Locate the cell with the specified text and output its (X, Y) center coordinate. 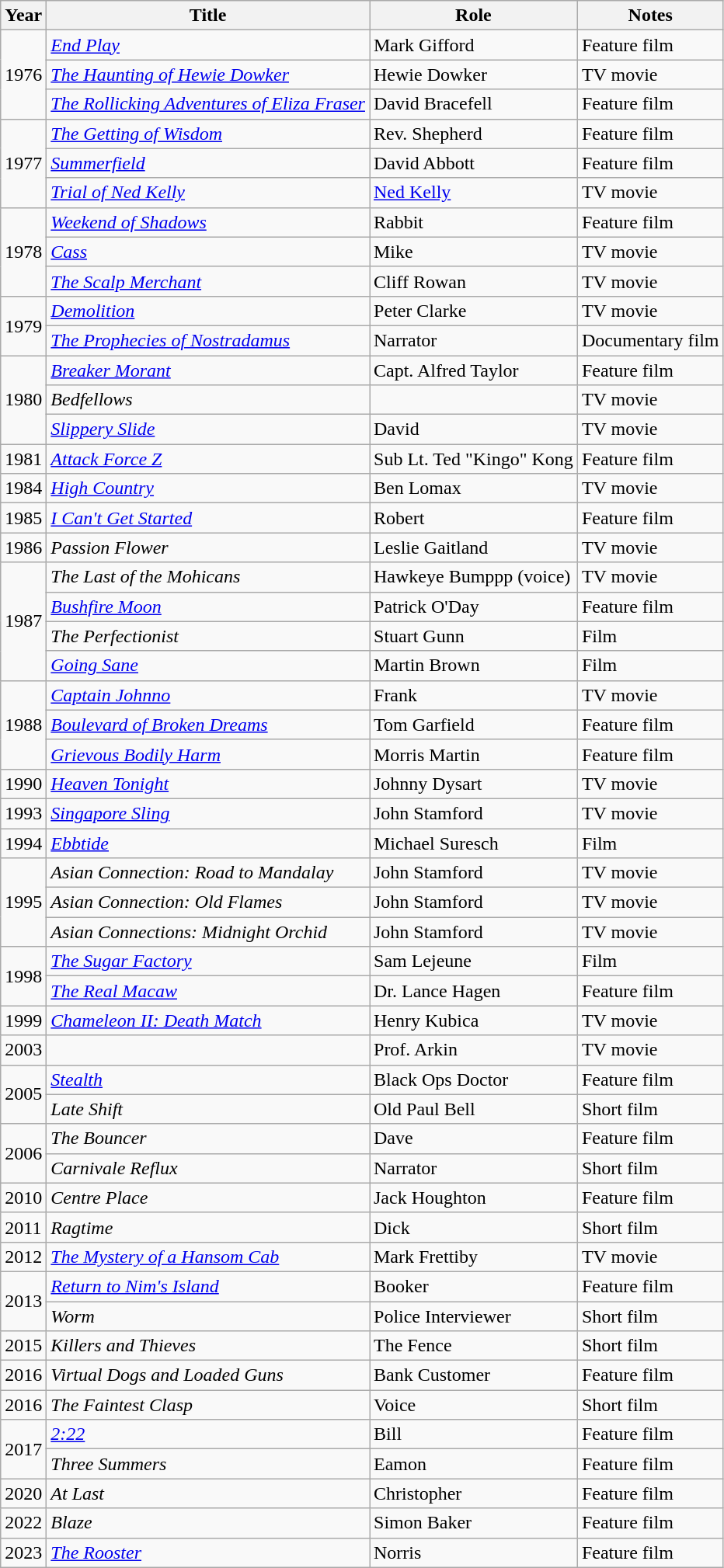
Attack Force Z (208, 459)
David Bracefell (474, 104)
Booker (474, 1286)
Singapore Sling (208, 813)
Summerfield (208, 163)
Bill (474, 1434)
Asian Connection: Road to Mandalay (208, 873)
Breaker Morant (208, 370)
The Perfectionist (208, 636)
Asian Connections: Midnight Orchid (208, 932)
Captain Johnno (208, 695)
2003 (23, 1050)
Documentary film (650, 340)
Year (23, 16)
Chameleon II: Death Match (208, 1020)
1987 (23, 621)
Slippery Slide (208, 429)
Henry Kubica (474, 1020)
Rev. Shepherd (474, 134)
Blaze (208, 1523)
2022 (23, 1523)
Morris Martin (474, 754)
1977 (23, 163)
1985 (23, 518)
Heaven Tonight (208, 784)
Prof. Arkin (474, 1050)
Jack Houghton (474, 1198)
2011 (23, 1227)
Dr. Lance Hagen (474, 991)
Capt. Alfred Taylor (474, 370)
Bank Customer (474, 1375)
The Scalp Merchant (208, 281)
Late Shift (208, 1109)
Three Summers (208, 1464)
Sam Lejeune (474, 961)
2015 (23, 1346)
Passion Flower (208, 548)
Stealth (208, 1080)
The Haunting of Hewie Dowker (208, 75)
2020 (23, 1493)
Peter Clarke (474, 311)
Rabbit (474, 222)
Stuart Gunn (474, 636)
2017 (23, 1449)
Tom Garfield (474, 725)
Mike (474, 252)
Black Ops Doctor (474, 1080)
Mark Gifford (474, 45)
The Last of the Mohicans (208, 577)
1976 (23, 75)
Ned Kelly (474, 193)
2013 (23, 1301)
Virtual Dogs and Loaded Guns (208, 1375)
Boulevard of Broken Dreams (208, 725)
Bedfellows (208, 400)
Weekend of Shadows (208, 222)
Dave (474, 1139)
Martin Brown (474, 666)
The Mystery of a Hansom Cab (208, 1257)
The Fence (474, 1346)
End Play (208, 45)
Carnivale Reflux (208, 1168)
Eamon (474, 1464)
David Abbott (474, 163)
1980 (23, 400)
Hawkeye Bumppp (voice) (474, 577)
Frank (474, 695)
Simon Baker (474, 1523)
The Faintest Clasp (208, 1405)
Robert (474, 518)
1993 (23, 813)
Trial of Ned Kelly (208, 193)
The Sugar Factory (208, 961)
Centre Place (208, 1198)
David (474, 429)
1998 (23, 976)
1999 (23, 1020)
Worm (208, 1316)
The Rollicking Adventures of Eliza Fraser (208, 104)
2:22 (208, 1434)
Ragtime (208, 1227)
1979 (23, 325)
Cass (208, 252)
Old Paul Bell (474, 1109)
High Country (208, 488)
Killers and Thieves (208, 1346)
1994 (23, 843)
Ebbtide (208, 843)
1990 (23, 784)
1978 (23, 252)
Patrick O'Day (474, 607)
2005 (23, 1094)
Johnny Dysart (474, 784)
Title (208, 16)
2006 (23, 1153)
Asian Connection: Old Flames (208, 902)
Christopher (474, 1493)
The Prophecies of Nostradamus (208, 340)
Mark Frettiby (474, 1257)
2010 (23, 1198)
1986 (23, 548)
Sub Lt. Ted "Kingo" Kong (474, 459)
I Can't Get Started (208, 518)
1995 (23, 902)
Norris (474, 1552)
Leslie Gaitland (474, 548)
Notes (650, 16)
The Getting of Wisdom (208, 134)
1984 (23, 488)
Demolition (208, 311)
Grievous Bodily Harm (208, 754)
Role (474, 16)
Cliff Rowan (474, 281)
At Last (208, 1493)
Return to Nim's Island (208, 1286)
1988 (23, 725)
The Rooster (208, 1552)
2012 (23, 1257)
Voice (474, 1405)
Hewie Dowker (474, 75)
Going Sane (208, 666)
2023 (23, 1552)
1981 (23, 459)
Bushfire Moon (208, 607)
Ben Lomax (474, 488)
Dick (474, 1227)
Police Interviewer (474, 1316)
Michael Suresch (474, 843)
The Bouncer (208, 1139)
The Real Macaw (208, 991)
